Return the (x, y) coordinate for the center point of the cell that contains the specified text.  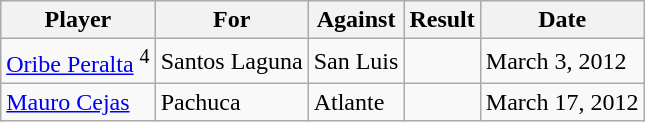
Pachuca (232, 102)
March 3, 2012 (562, 62)
For (232, 20)
March 17, 2012 (562, 102)
Against (356, 20)
Mauro Cejas (78, 102)
Player (78, 20)
Oribe Peralta 4 (78, 62)
Date (562, 20)
Atlante (356, 102)
Santos Laguna (232, 62)
San Luis (356, 62)
Result (442, 20)
